Determine the (x, y) coordinate at the center of the cell enclosing the given text.  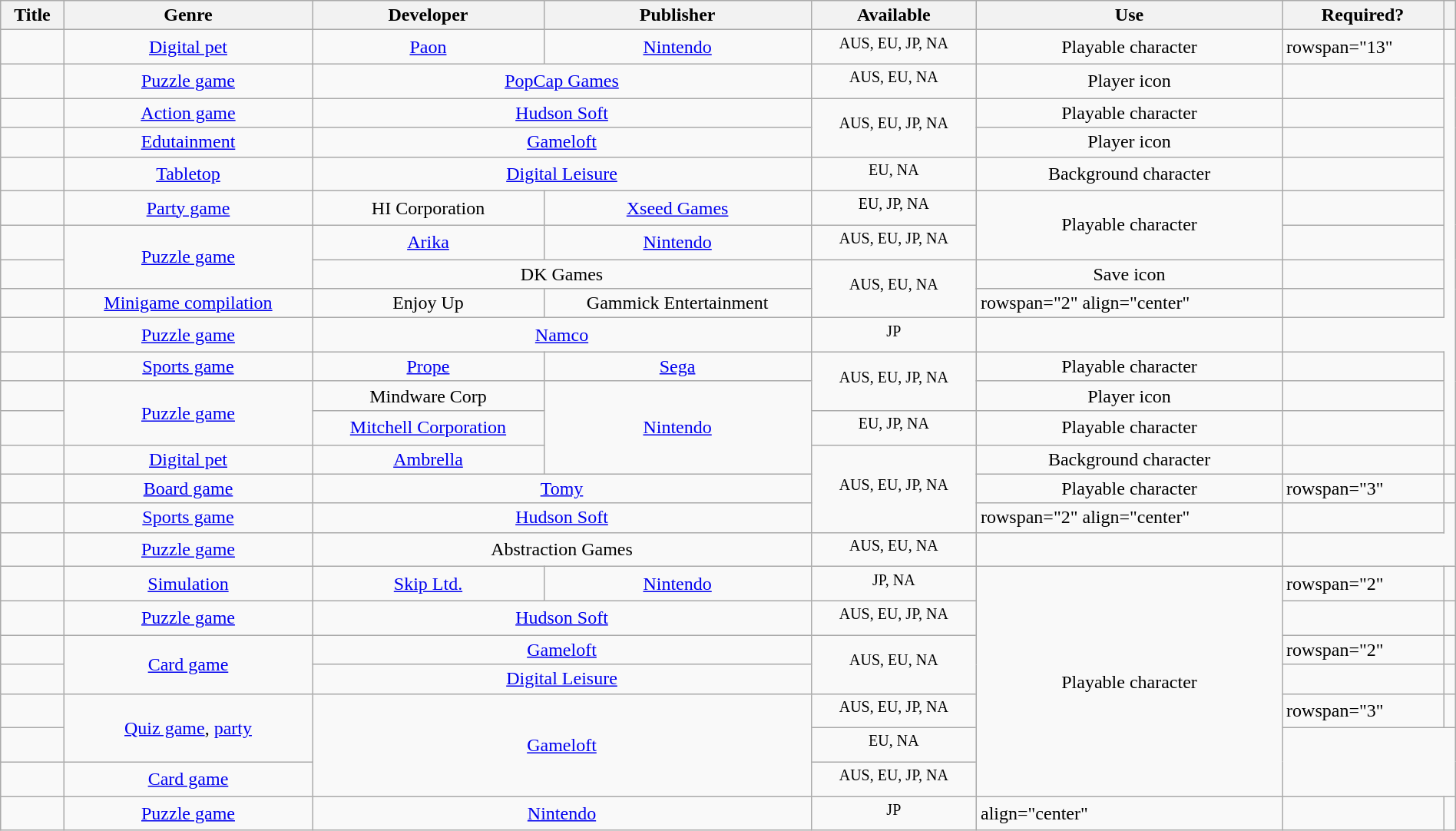
Paon (429, 48)
Use (1130, 15)
Edutainment (188, 142)
Gammick Entertainment (677, 303)
Ambrella (429, 459)
Board game (188, 488)
DK Games (562, 274)
Abstraction Games (562, 550)
Simulation (188, 584)
Publisher (677, 15)
Party game (188, 209)
Minigame compilation (188, 303)
Quiz game, party (188, 728)
Arika (429, 243)
Mitchell Corporation (429, 429)
Namco (562, 335)
Skip Ltd. (429, 584)
PopCap Games (562, 81)
HI Corporation (429, 209)
Developer (429, 15)
JP, NA (894, 584)
Enjoy Up (429, 303)
Genre (188, 15)
Mindware Corp (429, 396)
Required? (1363, 15)
Xseed Games (677, 209)
align="center" (1130, 814)
Sega (677, 366)
Available (894, 15)
Title (32, 15)
Save icon (1130, 274)
Tabletop (188, 174)
Prope (429, 366)
rowspan="13" (1363, 48)
Tomy (562, 488)
Action game (188, 113)
